From the cell containing the given text, extract its center point as [X, Y] coordinate. 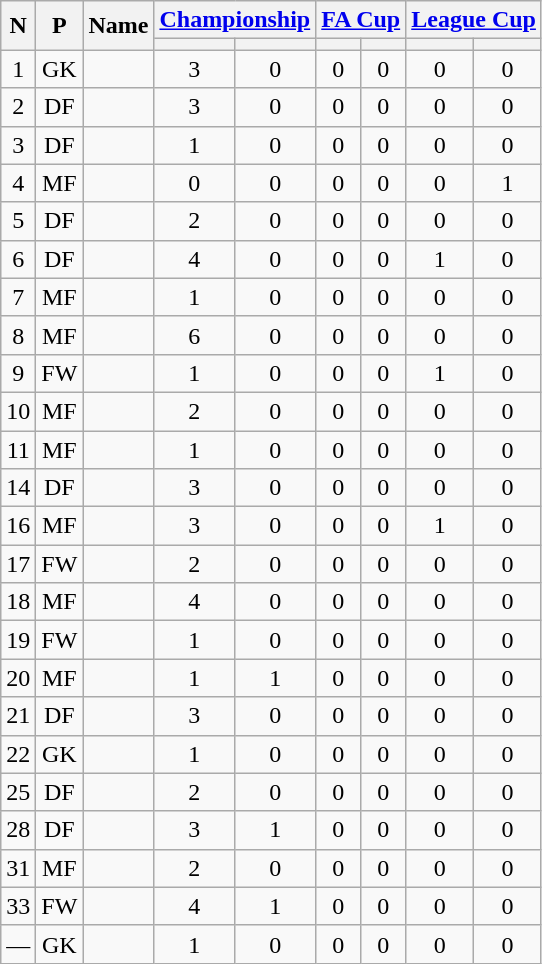
20 [18, 678]
25 [18, 792]
22 [18, 754]
17 [18, 564]
N [18, 26]
16 [18, 526]
31 [18, 868]
21 [18, 716]
19 [18, 640]
League Cup [474, 20]
11 [18, 449]
8 [18, 335]
9 [18, 373]
P [60, 26]
Championship [235, 20]
5 [18, 221]
Name [118, 26]
— [18, 944]
18 [18, 602]
14 [18, 488]
10 [18, 411]
33 [18, 906]
FA Cup [361, 20]
7 [18, 297]
28 [18, 830]
